Pinpoint the cell where the given text exists, returning its [x, y] midpoint coordinate. 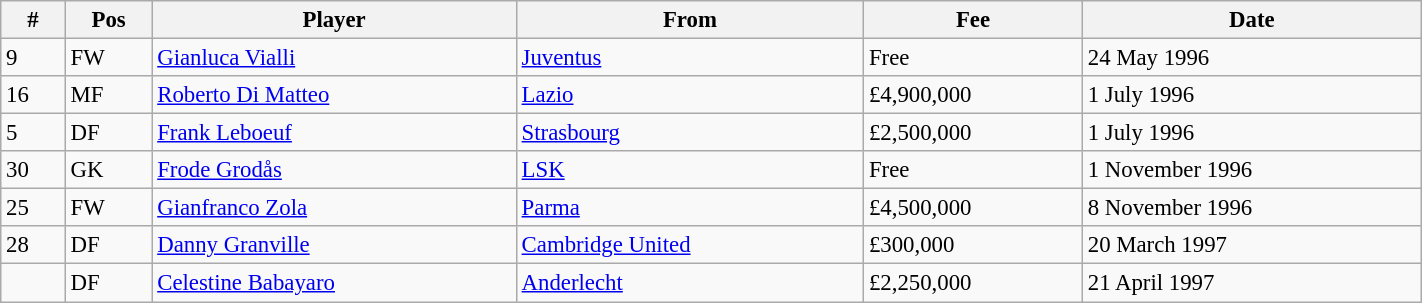
28 [34, 245]
GK [108, 170]
5 [34, 133]
LSK [690, 170]
Celestine Babayaro [334, 283]
16 [34, 95]
Parma [690, 208]
Gianluca Vialli [334, 58]
Lazio [690, 95]
Juventus [690, 58]
Frode Grodås [334, 170]
20 March 1997 [1252, 245]
9 [34, 58]
£4,500,000 [974, 208]
MF [108, 95]
# [34, 20]
£300,000 [974, 245]
1 November 1996 [1252, 170]
21 April 1997 [1252, 283]
Danny Granville [334, 245]
From [690, 20]
Pos [108, 20]
30 [34, 170]
24 May 1996 [1252, 58]
Roberto Di Matteo [334, 95]
Frank Leboeuf [334, 133]
Player [334, 20]
8 November 1996 [1252, 208]
Cambridge United [690, 245]
£2,250,000 [974, 283]
£2,500,000 [974, 133]
Anderlecht [690, 283]
Date [1252, 20]
Strasbourg [690, 133]
25 [34, 208]
Fee [974, 20]
Gianfranco Zola [334, 208]
£4,900,000 [974, 95]
